Capture the cell that displays the provided text and extract its [X, Y] central coordinate. 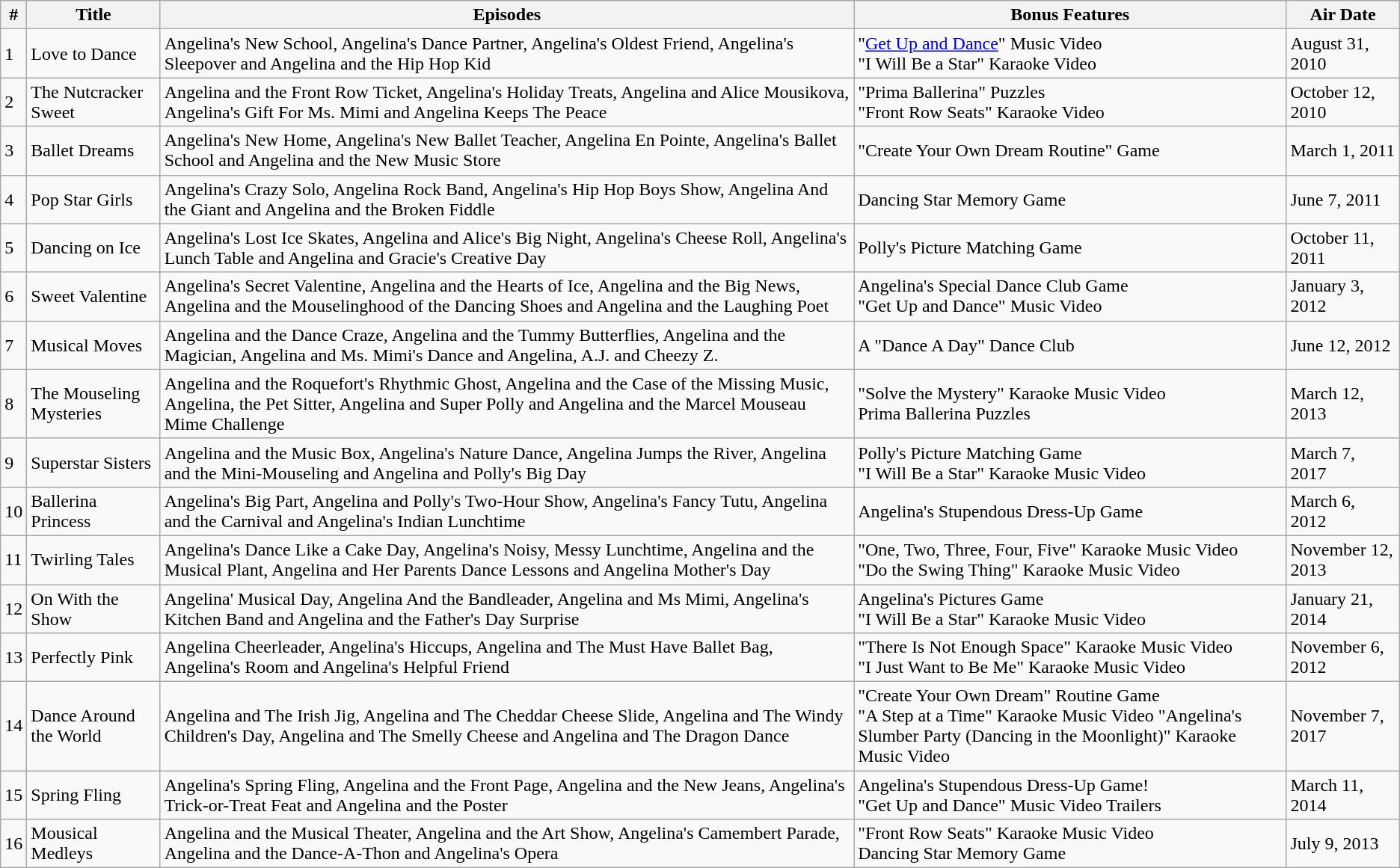
4 [13, 199]
A "Dance A Day" Dance Club [1070, 345]
"One, Two, Three, Four, Five" Karaoke Music Video"Do the Swing Thing" Karaoke Music Video [1070, 559]
March 6, 2012 [1343, 511]
"Solve the Mystery" Karaoke Music VideoPrima Ballerina Puzzles [1070, 404]
Ballet Dreams [93, 151]
Episodes [507, 15]
Angelina's Crazy Solo, Angelina Rock Band, Angelina's Hip Hop Boys Show, Angelina And the Giant and Angelina and the Broken Fiddle [507, 199]
Spring Fling [93, 795]
June 12, 2012 [1343, 345]
Perfectly Pink [93, 658]
Twirling Tales [93, 559]
The Nutcracker Sweet [93, 102]
"Front Row Seats" Karaoke Music VideoDancing Star Memory Game [1070, 843]
Sweet Valentine [93, 296]
6 [13, 296]
Angelina's Lost Ice Skates, Angelina and Alice's Big Night, Angelina's Cheese Roll, Angelina's Lunch Table and Angelina and Gracie's Creative Day [507, 248]
March 7, 2017 [1343, 462]
July 9, 2013 [1343, 843]
14 [13, 727]
August 31, 2010 [1343, 54]
10 [13, 511]
Air Date [1343, 15]
March 11, 2014 [1343, 795]
November 6, 2012 [1343, 658]
Pop Star Girls [93, 199]
Angelina and the Music Box, Angelina's Nature Dance, Angelina Jumps the River, Angelina and the Mini-Mouseling and Angelina and Polly's Big Day [507, 462]
Bonus Features [1070, 15]
Ballerina Princess [93, 511]
"There Is Not Enough Space" Karaoke Music Video"I Just Want to Be Me" Karaoke Music Video [1070, 658]
"Get Up and Dance" Music Video"I Will Be a Star" Karaoke Video [1070, 54]
Dance Around the World [93, 727]
5 [13, 248]
Angelina's New School, Angelina's Dance Partner, Angelina's Oldest Friend, Angelina's Sleepover and Angelina and the Hip Hop Kid [507, 54]
Angelina's Pictures Game"I Will Be a Star" Karaoke Music Video [1070, 609]
8 [13, 404]
Angelina's Stupendous Dress-Up Game [1070, 511]
2 [13, 102]
November 12, 2013 [1343, 559]
Angelina's Spring Fling, Angelina and the Front Page, Angelina and the New Jeans, Angelina's Trick-or-Treat Feat and Angelina and the Poster [507, 795]
Love to Dance [93, 54]
16 [13, 843]
15 [13, 795]
Dancing Star Memory Game [1070, 199]
12 [13, 609]
Angelina's Big Part, Angelina and Polly's Two-Hour Show, Angelina's Fancy Tutu, Angelina and the Carnival and Angelina's Indian Lunchtime [507, 511]
October 12, 2010 [1343, 102]
October 11, 2011 [1343, 248]
"Prima Ballerina" Puzzles"Front Row Seats" Karaoke Video [1070, 102]
Musical Moves [93, 345]
March 12, 2013 [1343, 404]
7 [13, 345]
Dancing on Ice [93, 248]
Angelina's New Home, Angelina's New Ballet Teacher, Angelina En Pointe, Angelina's Ballet School and Angelina and the New Music Store [507, 151]
Angelina's Special Dance Club Game"Get Up and Dance" Music Video [1070, 296]
June 7, 2011 [1343, 199]
The Mouseling Mysteries [93, 404]
Angelina's Stupendous Dress-Up Game!"Get Up and Dance" Music Video Trailers [1070, 795]
Angelina and the Musical Theater, Angelina and the Art Show, Angelina's Camembert Parade, Angelina and the Dance-A-Thon and Angelina's Opera [507, 843]
Polly's Picture Matching Game [1070, 248]
January 21, 2014 [1343, 609]
On With the Show [93, 609]
3 [13, 151]
Title [93, 15]
Angelina Cheerleader, Angelina's Hiccups, Angelina and The Must Have Ballet Bag, Angelina's Room and Angelina's Helpful Friend [507, 658]
1 [13, 54]
January 3, 2012 [1343, 296]
11 [13, 559]
Angelina' Musical Day, Angelina And the Bandleader, Angelina and Ms Mimi, Angelina's Kitchen Band and Angelina and the Father's Day Surprise [507, 609]
Polly's Picture Matching Game"I Will Be a Star" Karaoke Music Video [1070, 462]
November 7, 2017 [1343, 727]
"Create Your Own Dream" Routine Game"A Step at a Time" Karaoke Music Video "Angelina's Slumber Party (Dancing in the Moonlight)" Karaoke Music Video [1070, 727]
Superstar Sisters [93, 462]
9 [13, 462]
13 [13, 658]
# [13, 15]
"Create Your Own Dream Routine" Game [1070, 151]
Mousical Medleys [93, 843]
March 1, 2011 [1343, 151]
Angelina and the Front Row Ticket, Angelina's Holiday Treats, Angelina and Alice Mousikova, Angelina's Gift For Ms. Mimi and Angelina Keeps The Peace [507, 102]
